Detect which cell encompasses the target text, then output its (X, Y) center coordinate. 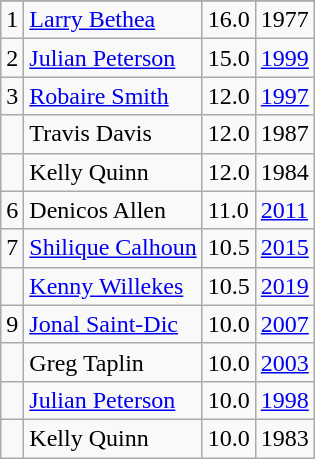
2007 (284, 324)
16.0 (228, 20)
2003 (284, 362)
6 (12, 210)
1983 (284, 438)
2 (12, 58)
2015 (284, 248)
Travis Davis (113, 134)
11.0 (228, 210)
Shilique Calhoun (113, 248)
Denicos Allen (113, 210)
1987 (284, 134)
7 (12, 248)
1998 (284, 400)
Jonal Saint-Dic (113, 324)
2011 (284, 210)
1997 (284, 96)
1977 (284, 20)
15.0 (228, 58)
9 (12, 324)
2019 (284, 286)
Greg Taplin (113, 362)
Robaire Smith (113, 96)
Larry Bethea (113, 20)
1984 (284, 172)
1999 (284, 58)
1 (12, 20)
Kenny Willekes (113, 286)
3 (12, 96)
